Search for the cell housing the specified text and yield its (X, Y) center coordinate. 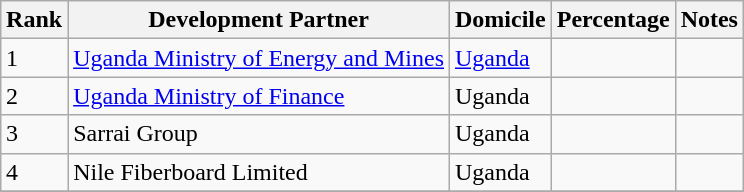
4 (34, 172)
1 (34, 58)
Percentage (613, 20)
Uganda Ministry of Energy and Mines (259, 58)
Development Partner (259, 20)
Notes (709, 20)
Sarrai Group (259, 134)
Rank (34, 20)
Domicile (501, 20)
2 (34, 96)
3 (34, 134)
Uganda Ministry of Finance (259, 96)
Nile Fiberboard Limited (259, 172)
